Output the [x, y] coordinate of the center of the cell containing the given text.  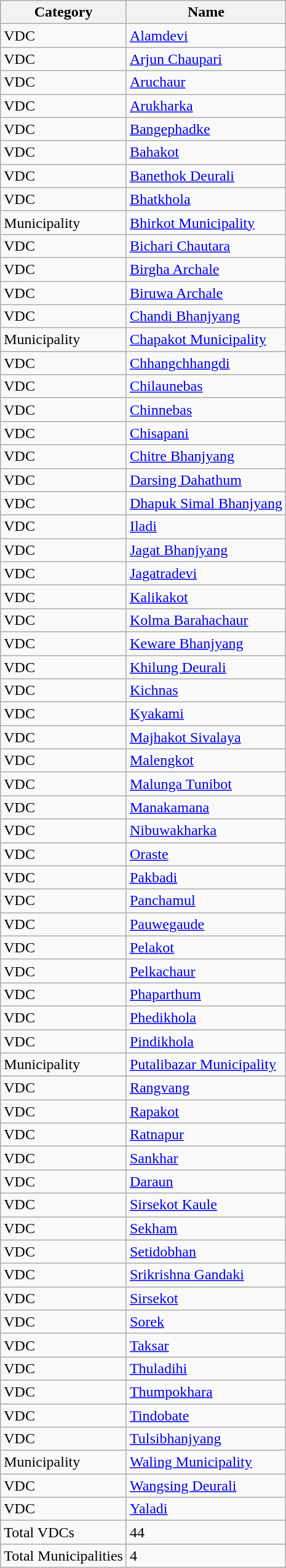
Sorek [205, 1322]
Bhatkhola [205, 199]
Name [205, 12]
Pelakot [205, 947]
Kalikakot [205, 597]
Kolma Barahachaur [205, 620]
Sirsekot Kaule [205, 1205]
Arjun Chaupari [205, 59]
Phedikhola [205, 1017]
Kyakami [205, 714]
4 [205, 1556]
Iladi [205, 527]
Kichnas [205, 691]
Biruwa Archale [205, 293]
Bangephadke [205, 129]
Tulsibhanjyang [205, 1439]
Bichari Chautara [205, 246]
Alamdevi [205, 36]
Tindobate [205, 1415]
Sekham [205, 1228]
Chisapani [205, 433]
Taksar [205, 1345]
Sankhar [205, 1158]
Rapakot [205, 1111]
Nibuwakharka [205, 831]
Pindikhola [205, 1041]
Malengkot [205, 761]
Waling Municipality [205, 1462]
Jagat Bhanjyang [205, 550]
Arukharka [205, 106]
Thumpokhara [205, 1392]
Daraun [205, 1182]
Jagatradevi [205, 573]
Pauwegaude [205, 924]
Chitre Bhanjyang [205, 457]
Panchamul [205, 901]
44 [205, 1532]
Putalibazar Municipality [205, 1065]
Phaparthum [205, 994]
Bhirkot Municipality [205, 222]
Pakbadi [205, 877]
Thuladihi [205, 1368]
Setidobhan [205, 1252]
Birgha Archale [205, 269]
Darsing Dahathum [205, 480]
Sirsekot [205, 1298]
Chilaunebas [205, 386]
Aruchaur [205, 82]
Srikrishna Gandaki [205, 1275]
Khilung Deurali [205, 667]
Dhapuk Simal Bhanjyang [205, 503]
Rangvang [205, 1088]
Malunga Tunibot [205, 784]
Keware Bhanjyang [205, 643]
Chandi Bhanjyang [205, 316]
Chhangchhangdi [205, 363]
Pelkachaur [205, 971]
Bahakot [205, 152]
Ratnapur [205, 1135]
Wangsing Deurali [205, 1486]
Yaladi [205, 1509]
Manakamana [205, 807]
Chapakot Municipality [205, 340]
Oraste [205, 854]
Category [64, 12]
Banethok Deurali [205, 176]
Total VDCs [64, 1532]
Total Municipalities [64, 1556]
Majhakot Sivalaya [205, 737]
Chinnebas [205, 410]
